Capture the cell that displays the provided text and extract its [x, y] central coordinate. 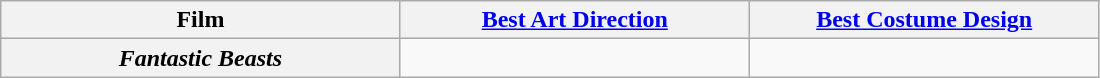
Best Art Direction [574, 20]
Fantastic Beasts [200, 58]
Best Costume Design [924, 20]
Film [200, 20]
